Scan for the cell matching the given text and deliver its [x, y] coordinate at center. 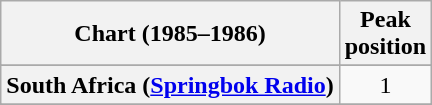
Peakposition [385, 34]
South Africa (Springbok Radio) [170, 85]
Chart (1985–1986) [170, 34]
1 [385, 85]
